Scan for the cell matching the given text and deliver its [X, Y] coordinate at center. 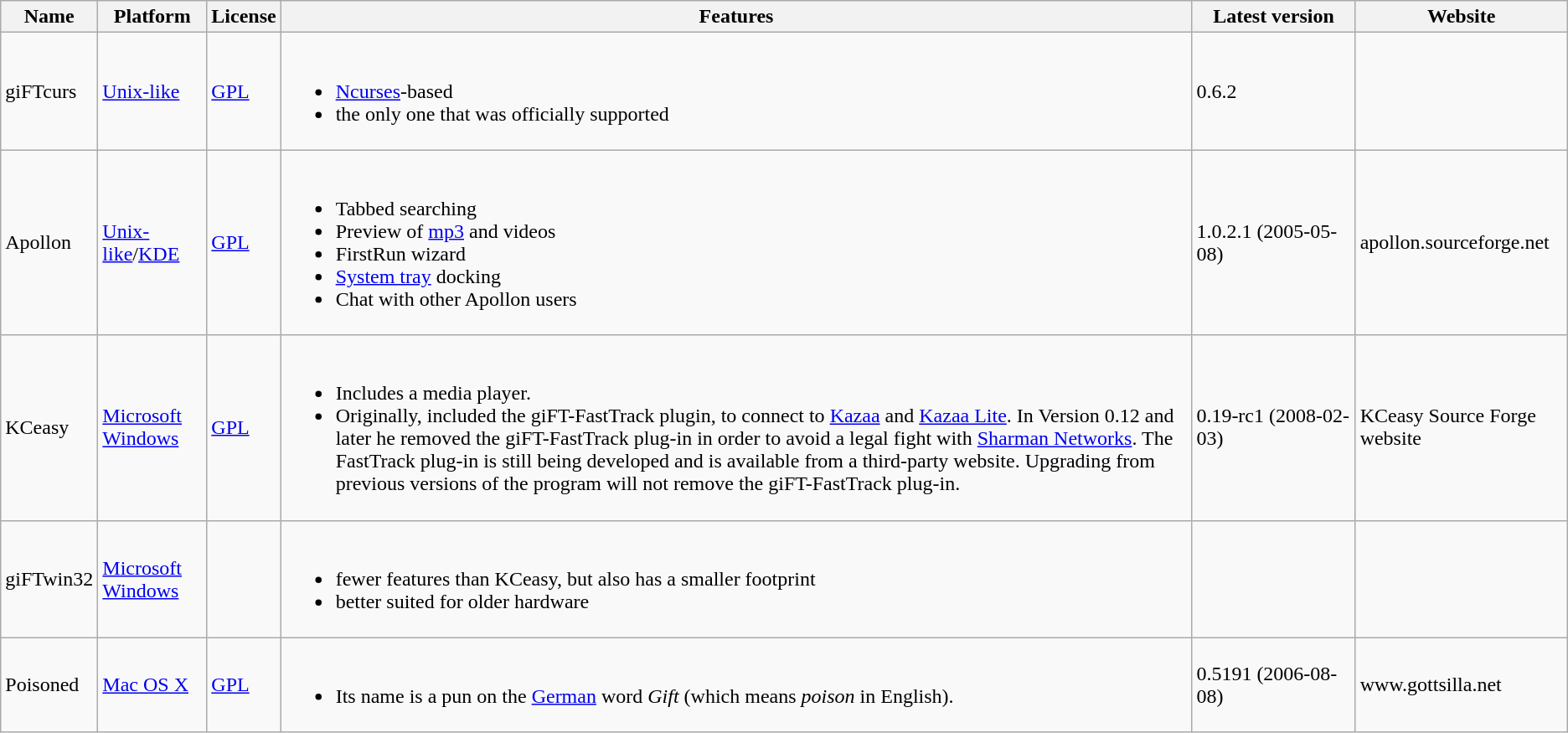
fewer features than KCeasy, but also has a smaller footprintbetter suited for older hardware [736, 579]
KCeasy [49, 427]
Latest version [1273, 17]
Unix-like [152, 91]
giFTwin32 [49, 579]
Unix-like/KDE [152, 243]
Its name is a pun on the German word Gift (which means poison in English). [736, 685]
0.19-rc1 (2008-02-03) [1273, 427]
Features [736, 17]
License [244, 17]
giFTcurs [49, 91]
apollon.sourceforge.net [1461, 243]
1.0.2.1 (2005-05-08) [1273, 243]
www.gottsilla.net [1461, 685]
Name [49, 17]
Tabbed searchingPreview of mp3 and videosFirstRun wizardSystem tray dockingChat with other Apollon users [736, 243]
Apollon [49, 243]
0.5191 (2006-08-08) [1273, 685]
Mac OS X [152, 685]
Website [1461, 17]
Platform [152, 17]
Ncurses-basedthe only one that was officially supported [736, 91]
KCeasy Source Forge website [1461, 427]
0.6.2 [1273, 91]
Poisoned [49, 685]
